Scan for the cell matching the given text and deliver its [x, y] coordinate at center. 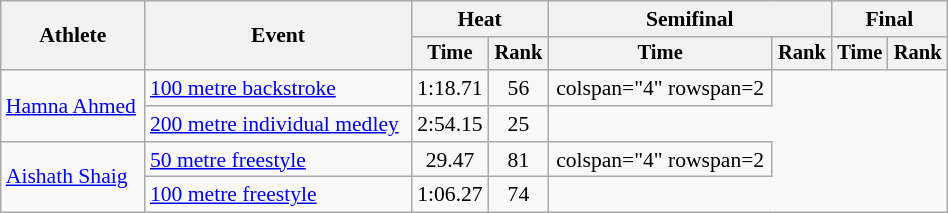
25 [518, 124]
Heat [480, 19]
50 metre freestyle [278, 160]
74 [518, 195]
Aishath Shaig [73, 178]
29.47 [450, 160]
Hamna Ahmed [73, 106]
100 metre freestyle [278, 195]
100 metre backstroke [278, 88]
2:54.15 [450, 124]
Athlete [73, 36]
56 [518, 88]
Final [890, 19]
1:06.27 [450, 195]
Semifinal [690, 19]
200 metre individual medley [278, 124]
1:18.71 [450, 88]
81 [518, 160]
Event [278, 36]
